Provide the [x, y] coordinate of the cell's center where the given text is located.  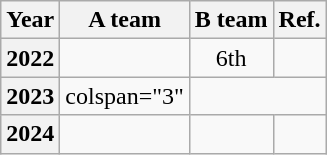
2023 [30, 96]
Ref. [300, 20]
Year [30, 20]
A team [125, 20]
B team [231, 20]
2024 [30, 134]
6th [231, 58]
2022 [30, 58]
colspan="3" [125, 96]
